Search for the cell housing the specified text and yield its [X, Y] center coordinate. 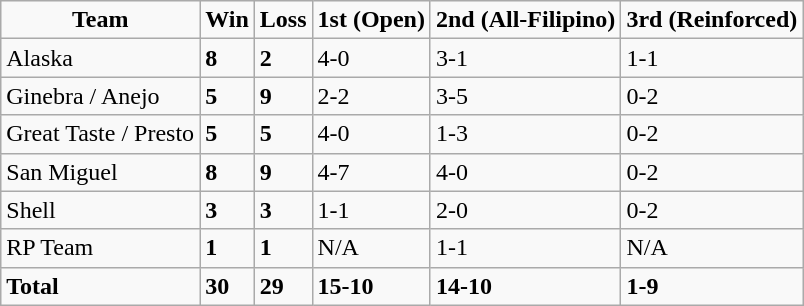
RP Team [100, 248]
Team [100, 20]
29 [283, 286]
2-0 [525, 210]
1-9 [712, 286]
Win [228, 20]
30 [228, 286]
2nd (All-Filipino) [525, 20]
3-5 [525, 96]
3-1 [525, 58]
2 [283, 58]
4-7 [371, 172]
San Miguel [100, 172]
1-3 [525, 134]
Loss [283, 20]
15-10 [371, 286]
Shell [100, 210]
1st (Open) [371, 20]
Total [100, 286]
Ginebra / Anejo [100, 96]
Alaska [100, 58]
2-2 [371, 96]
3rd (Reinforced) [712, 20]
Great Taste / Presto [100, 134]
14-10 [525, 286]
